Identify which cell holds the provided text, then report its (X, Y) central coordinate. 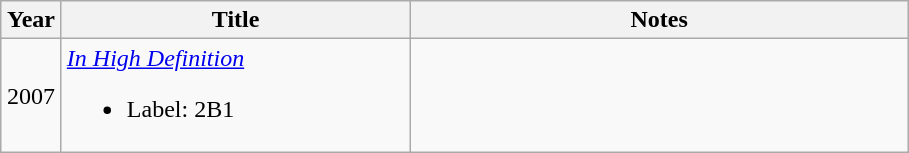
Notes (660, 20)
Year (32, 20)
In High DefinitionLabel: 2B1 (236, 96)
Title (236, 20)
2007 (32, 96)
